Pinpoint the cell where the given text exists, returning its (X, Y) midpoint coordinate. 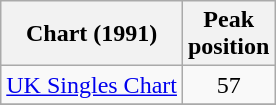
UK Singles Chart (92, 85)
Chart (1991) (92, 34)
Peakposition (228, 34)
57 (228, 85)
